Locate the cell with the specified text and output its (x, y) center coordinate. 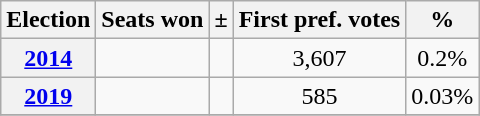
First pref. votes (320, 20)
± (221, 20)
2019 (48, 96)
0.03% (442, 96)
2014 (48, 58)
Seats won (152, 20)
Election (48, 20)
585 (320, 96)
3,607 (320, 58)
0.2% (442, 58)
% (442, 20)
